Identify which cell holds the provided text, then report its [X, Y] central coordinate. 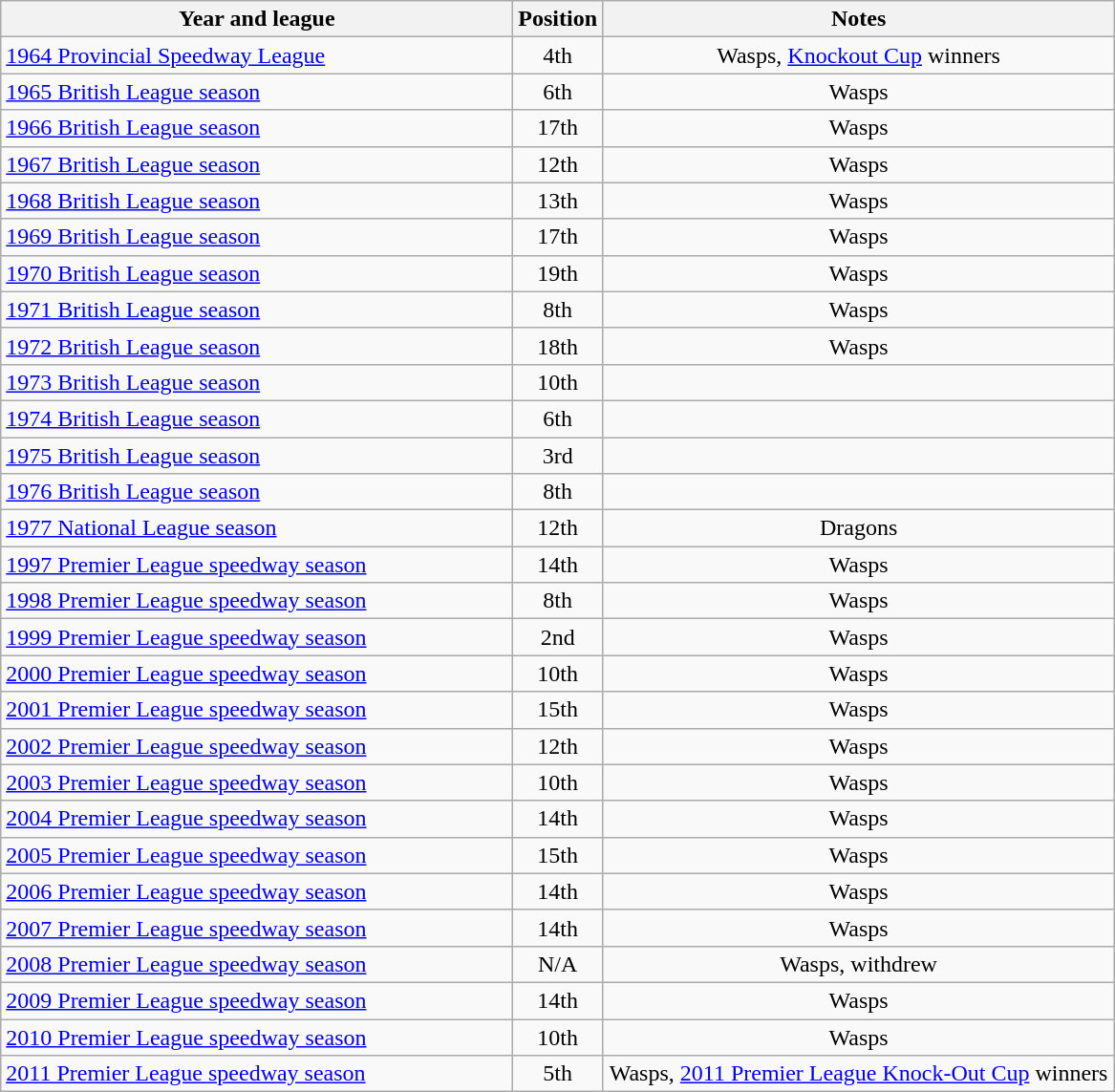
Wasps, withdrew [859, 964]
2005 Premier League speedway season [257, 855]
2004 Premier League speedway season [257, 819]
Wasps, Knockout Cup winners [859, 55]
1999 Premier League speedway season [257, 637]
2003 Premier League speedway season [257, 782]
1966 British League season [257, 128]
Year and league [257, 19]
2008 Premier League speedway season [257, 964]
1968 British League season [257, 201]
Dragons [859, 528]
2006 Premier League speedway season [257, 891]
Wasps, 2011 Premier League Knock-Out Cup winners [859, 1074]
2011 Premier League speedway season [257, 1074]
1973 British League season [257, 382]
2002 Premier League speedway season [257, 746]
2nd [558, 637]
1970 British League season [257, 273]
1971 British League season [257, 310]
Position [558, 19]
1977 National League season [257, 528]
1974 British League season [257, 418]
2010 Premier League speedway season [257, 1037]
Notes [859, 19]
1997 Premier League speedway season [257, 565]
2000 Premier League speedway season [257, 674]
5th [558, 1074]
2001 Premier League speedway season [257, 710]
1967 British League season [257, 164]
1964 Provincial Speedway League [257, 55]
13th [558, 201]
2007 Premier League speedway season [257, 928]
1972 British League season [257, 346]
1965 British League season [257, 92]
19th [558, 273]
1975 British League season [257, 456]
18th [558, 346]
3rd [558, 456]
1969 British League season [257, 237]
N/A [558, 964]
1998 Premier League speedway season [257, 601]
2009 Premier League speedway season [257, 1000]
4th [558, 55]
1976 British League season [257, 492]
